Determine the [x, y] coordinate at the center of the cell enclosing the given text.  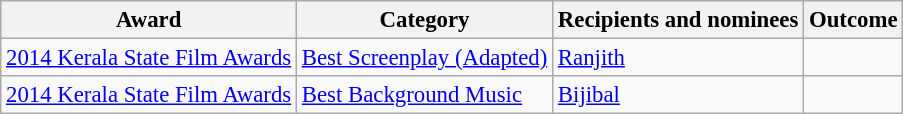
Outcome [854, 20]
Ranjith [678, 58]
Best Background Music [425, 95]
Category [425, 20]
Recipients and nominees [678, 20]
Award [149, 20]
Bijibal [678, 95]
Best Screenplay (Adapted) [425, 58]
